Identify which cell holds the provided text, then report its (X, Y) central coordinate. 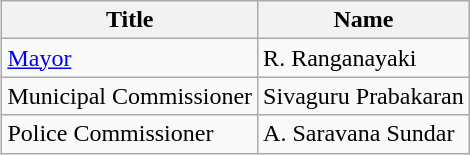
R. Ranganayaki (364, 58)
Sivaguru Prabakaran (364, 96)
A. Saravana Sundar (364, 134)
Name (364, 20)
Title (130, 20)
Municipal Commissioner (130, 96)
Police Commissioner (130, 134)
Mayor (130, 58)
